Pinpoint the cell where the given text exists, returning its [x, y] midpoint coordinate. 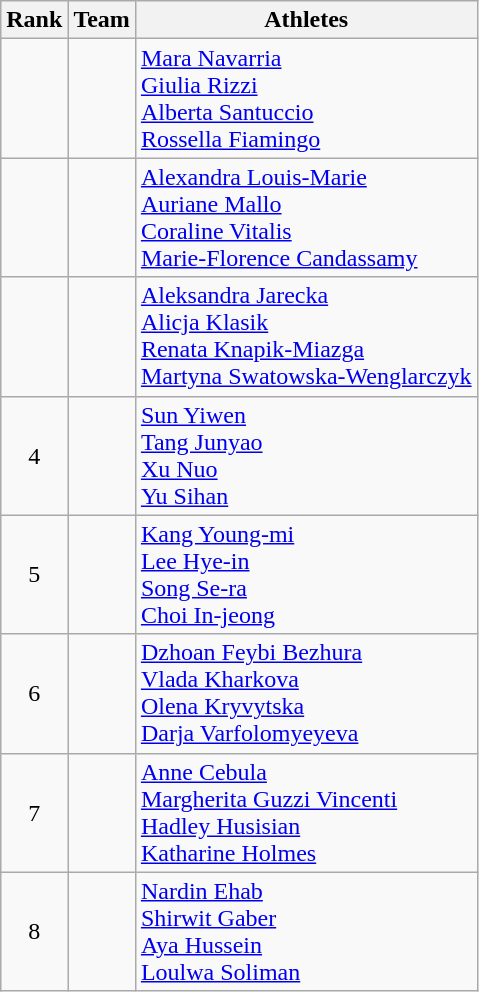
Kang Young-miLee Hye-inSong Se-raChoi In-jeong [306, 574]
4 [34, 456]
Rank [34, 20]
5 [34, 574]
Team [102, 20]
Nardin EhabShirwit GaberAya HusseinLoulwa Soliman [306, 932]
Alexandra Louis-MarieAuriane MalloCoraline VitalisMarie-Florence Candassamy [306, 218]
8 [34, 932]
Mara NavarriaGiulia RizziAlberta SantuccioRossella Fiamingo [306, 98]
Aleksandra JareckaAlicja KlasikRenata Knapik-MiazgaMartyna Swatowska-Wenglarczyk [306, 336]
6 [34, 694]
Athletes [306, 20]
Dzhoan Feybi BezhuraVlada KharkovaOlena KryvytskaDarja Varfolomyeyeva [306, 694]
7 [34, 812]
Anne CebulaMargherita Guzzi VincentiHadley HusisianKatharine Holmes [306, 812]
Sun YiwenTang JunyaoXu NuoYu Sihan [306, 456]
